Capture the cell that displays the provided text and extract its (X, Y) central coordinate. 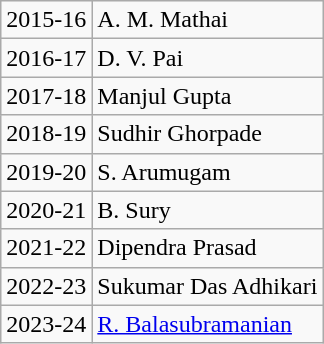
Dipendra Prasad (208, 248)
2018-19 (46, 134)
Sudhir Ghorpade (208, 134)
2016-17 (46, 58)
B. Sury (208, 210)
2023-24 (46, 324)
A. M. Mathai (208, 20)
2021-22 (46, 248)
2017-18 (46, 96)
2015-16 (46, 20)
Manjul Gupta (208, 96)
S. Arumugam (208, 172)
Sukumar Das Adhikari (208, 286)
2022-23 (46, 286)
2020-21 (46, 210)
R. Balasubramanian (208, 324)
D. V. Pai (208, 58)
2019-20 (46, 172)
